Scan for the cell matching the given text and deliver its [X, Y] coordinate at center. 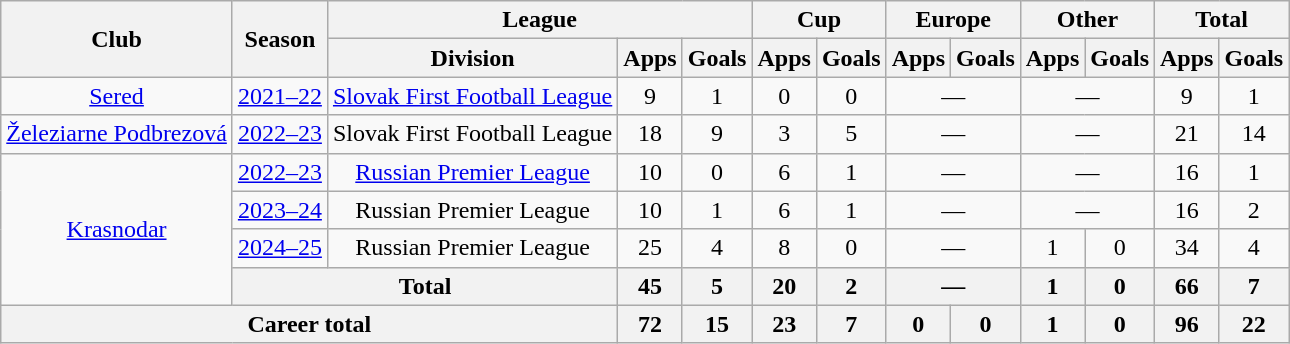
2023–24 [280, 210]
8 [784, 248]
2021–22 [280, 96]
3 [784, 134]
Division [472, 58]
21 [1187, 134]
League [540, 20]
Club [117, 39]
23 [784, 324]
45 [650, 286]
18 [650, 134]
14 [1254, 134]
Krasnodar [117, 229]
25 [650, 248]
Season [280, 39]
Career total [310, 324]
Cup [819, 20]
Sered [117, 96]
20 [784, 286]
34 [1187, 248]
Other [1087, 20]
22 [1254, 324]
15 [717, 324]
Europe [953, 20]
72 [650, 324]
96 [1187, 324]
Železiarne Podbrezová [117, 134]
2024–25 [280, 248]
66 [1187, 286]
